Determine the (x, y) coordinate at the center of the cell enclosing the given text.  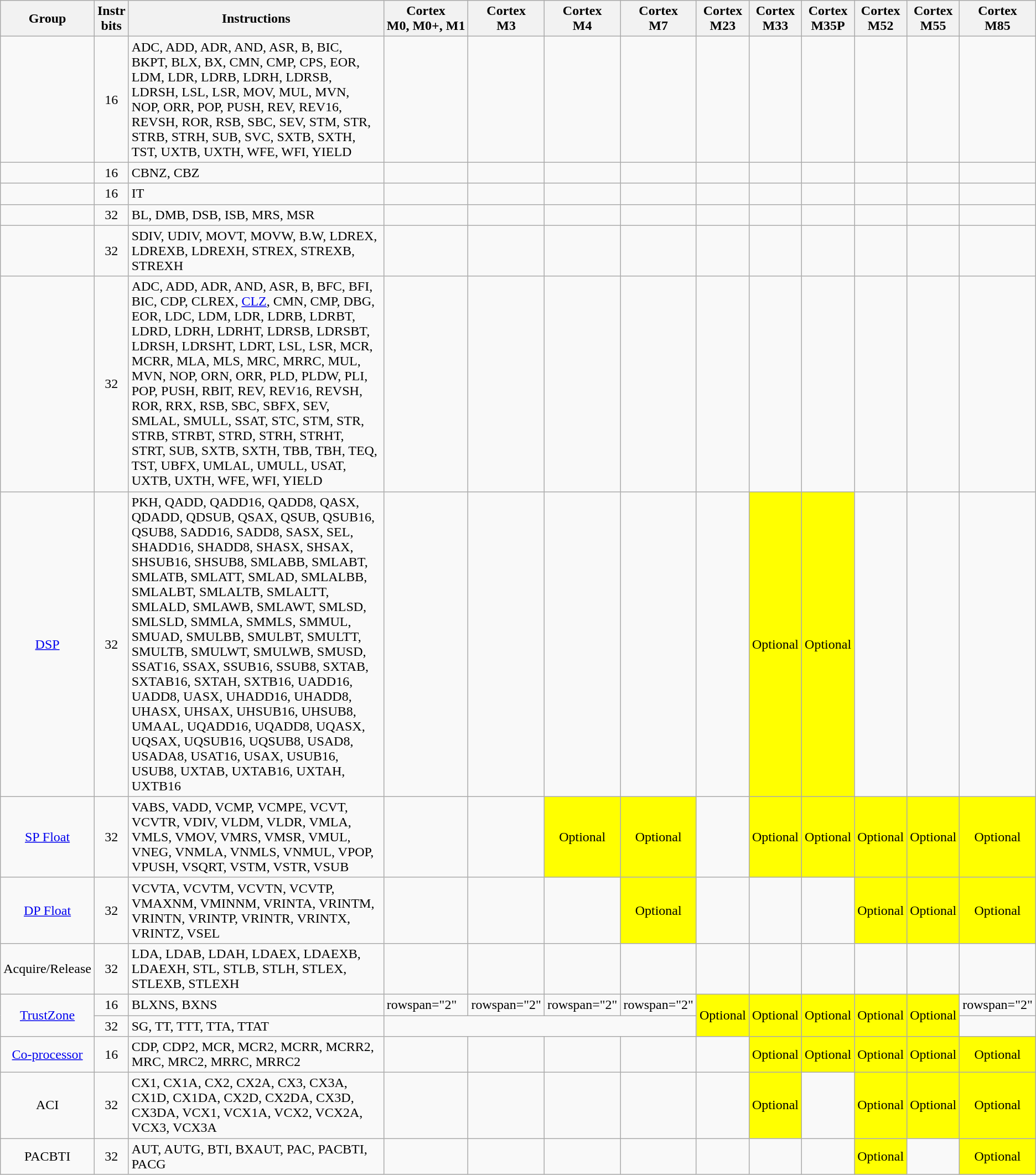
CortexM0, M0+, M1 (426, 19)
PACBTI (48, 1157)
IT (256, 194)
CortexM3 (506, 19)
CortexM85 (998, 19)
DSP (48, 644)
CortexM23 (723, 19)
CortexM52 (881, 19)
Instructions (256, 19)
CBNZ, CBZ (256, 173)
BL, DMB, DSB, ISB, MRS, MSR (256, 215)
SG, TT, TTT, TTA, TTAT (256, 1026)
SP Float (48, 837)
BLXNS, BXNS (256, 1005)
Co-processor (48, 1055)
AUT, AUTG, BTI, BXAUT, PAC, PACBTI, PACG (256, 1157)
VCVTA, VCVTM, VCVTN, VCVTP, VMAXNM, VMINNM, VRINTA, VRINTM, VRINTN, VRINTP, VRINTR, VRINTX, VRINTZ, VSEL (256, 910)
CDP, CDP2, MCR, MCR2, MCRR, MCRR2, MRC, MRC2, MRRC, MRRC2 (256, 1055)
ACI (48, 1106)
Group (48, 19)
Acquire/Release (48, 969)
SDIV, UDIV, MOVT, MOVW, B.W, LDREX, LDREXB, LDREXH, STREX, STREXB, STREXH (256, 251)
CX1, CX1A, CX2, CX2A, CX3, CX3A, CX1D, CX1DA, CX2D, CX2DA, CX3D, CX3DA, VCX1, VCX1A, VCX2, VCX2A, VCX3, VCX3A (256, 1106)
CortexM4 (582, 19)
Instrbits (111, 19)
CortexM33 (775, 19)
LDA, LDAB, LDAH, LDAEX, LDAEXB, LDAEXH, STL, STLB, STLH, STLEX, STLEXB, STLEXH (256, 969)
CortexM7 (659, 19)
DP Float (48, 910)
TrustZone (48, 1015)
CortexM55 (933, 19)
CortexM35P (828, 19)
